Search for the cell housing the specified text and yield its (X, Y) center coordinate. 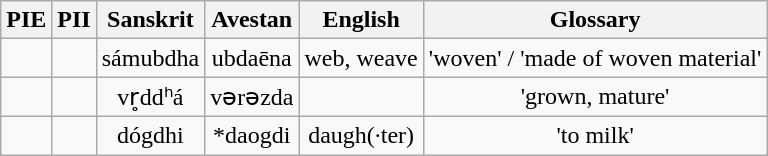
English (361, 20)
Glossary (595, 20)
vərəzda (252, 97)
web, weave (361, 58)
dógdhi (150, 135)
Avestan (252, 20)
daugh(·ter) (361, 135)
Sanskrit (150, 20)
PII (74, 20)
'to milk' (595, 135)
'grown, mature' (595, 97)
ubdaēna (252, 58)
sámubdha (150, 58)
PIE (26, 20)
*daogdi (252, 135)
vr̥ddʰá (150, 97)
'woven' / 'made of woven material' (595, 58)
